Pinpoint the cell where the given text exists, returning its (x, y) midpoint coordinate. 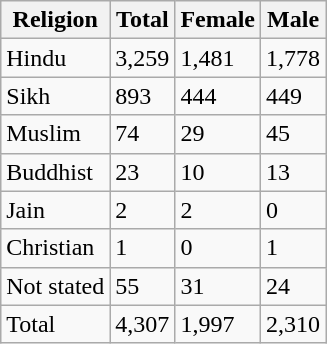
449 (294, 96)
Female (218, 20)
1,481 (218, 58)
Hindu (56, 58)
10 (218, 172)
893 (142, 96)
55 (142, 286)
4,307 (142, 324)
Not stated (56, 286)
Christian (56, 248)
24 (294, 286)
Sikh (56, 96)
1,778 (294, 58)
29 (218, 134)
31 (218, 286)
45 (294, 134)
Muslim (56, 134)
444 (218, 96)
Male (294, 20)
2,310 (294, 324)
Buddhist (56, 172)
Jain (56, 210)
13 (294, 172)
3,259 (142, 58)
Religion (56, 20)
74 (142, 134)
1,997 (218, 324)
23 (142, 172)
